Output the (x, y) coordinate of the center of the cell containing the given text.  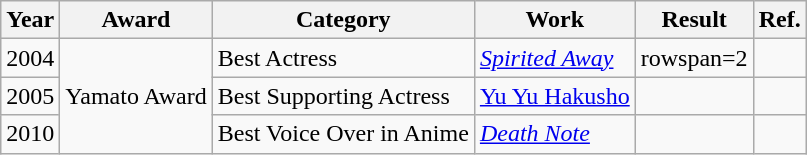
Spirited Away (554, 58)
Result (694, 20)
Category (343, 20)
Work (554, 20)
Yamato Award (136, 96)
Award (136, 20)
Yu Yu Hakusho (554, 96)
2004 (30, 58)
2005 (30, 96)
Ref. (780, 20)
2010 (30, 134)
rowspan=2 (694, 58)
Year (30, 20)
Best Actress (343, 58)
Best Supporting Actress (343, 96)
Death Note (554, 134)
Best Voice Over in Anime (343, 134)
